Return (X, Y) of the center of cell containing provided text 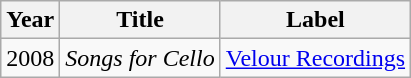
Label (315, 20)
Velour Recordings (315, 58)
Songs for Cello (140, 58)
Year (30, 20)
Title (140, 20)
2008 (30, 58)
